Locate the cell with the specified text and output its [X, Y] center coordinate. 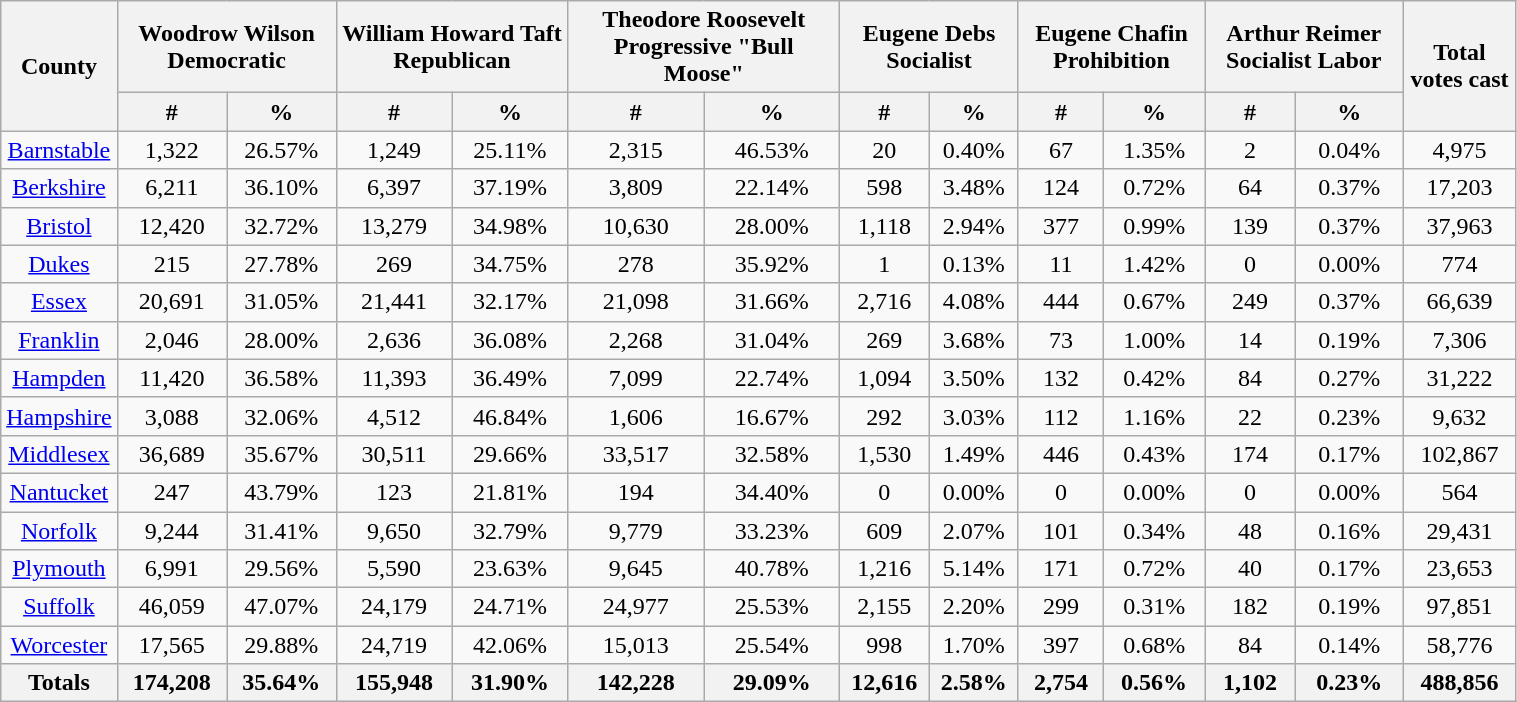
9,779 [636, 531]
25.53% [772, 607]
Plymouth [59, 569]
102,867 [1460, 454]
27.78% [282, 264]
2,716 [884, 302]
97,851 [1460, 607]
292 [884, 416]
2,268 [636, 340]
Dukes [59, 264]
William Howard Taft Republican [452, 47]
1.70% [974, 645]
66,639 [1460, 302]
4,975 [1460, 150]
35.64% [282, 683]
Berkshire [59, 188]
Essex [59, 302]
16.67% [772, 416]
21,098 [636, 302]
County [59, 66]
35.92% [772, 264]
34.98% [510, 226]
0.34% [1154, 531]
2,046 [172, 340]
46.53% [772, 150]
2,636 [394, 340]
31.41% [282, 531]
446 [1060, 454]
4.08% [974, 302]
488,856 [1460, 683]
1.35% [1154, 150]
6,397 [394, 188]
73 [1060, 340]
3.48% [974, 188]
29.88% [282, 645]
2,155 [884, 607]
21.81% [510, 492]
36.10% [282, 188]
67 [1060, 150]
0.14% [1349, 645]
1,249 [394, 150]
46.84% [510, 416]
36,689 [172, 454]
194 [636, 492]
29.66% [510, 454]
1,094 [884, 378]
24,719 [394, 645]
Theodore Roosevelt Progressive "Bull Moose" [704, 47]
21,441 [394, 302]
998 [884, 645]
31,222 [1460, 378]
101 [1060, 531]
123 [394, 492]
609 [884, 531]
2 [1250, 150]
3,809 [636, 188]
Nantucket [59, 492]
58,776 [1460, 645]
1,102 [1250, 683]
24,179 [394, 607]
1.00% [1154, 340]
29,431 [1460, 531]
Eugene Debs Socialist [930, 47]
112 [1060, 416]
32.17% [510, 302]
132 [1060, 378]
23,653 [1460, 569]
31.90% [510, 683]
Eugene Chafin Prohibition [1111, 47]
Franklin [59, 340]
Hampshire [59, 416]
23.63% [510, 569]
Suffolk [59, 607]
Norfolk [59, 531]
598 [884, 188]
0.43% [1154, 454]
774 [1460, 264]
3.03% [974, 416]
9,645 [636, 569]
0.99% [1154, 226]
249 [1250, 302]
11,420 [172, 378]
6,991 [172, 569]
Woodrow Wilson Democratic [226, 47]
1,216 [884, 569]
36.08% [510, 340]
Barnstable [59, 150]
33,517 [636, 454]
34.75% [510, 264]
1.16% [1154, 416]
182 [1250, 607]
29.09% [772, 683]
46,059 [172, 607]
42.06% [510, 645]
397 [1060, 645]
9,244 [172, 531]
13,279 [394, 226]
26.57% [282, 150]
30,511 [394, 454]
171 [1060, 569]
2,315 [636, 150]
Hampden [59, 378]
31.66% [772, 302]
2.07% [974, 531]
Totals [59, 683]
0.56% [1154, 683]
444 [1060, 302]
2.94% [974, 226]
14 [1250, 340]
2.20% [974, 607]
31.05% [282, 302]
247 [172, 492]
1 [884, 264]
22 [1250, 416]
40.78% [772, 569]
48 [1250, 531]
25.54% [772, 645]
7,306 [1460, 340]
32.72% [282, 226]
Arthur Reimer Socialist Labor [1304, 47]
29.56% [282, 569]
25.11% [510, 150]
4,512 [394, 416]
1,118 [884, 226]
0.31% [1154, 607]
124 [1060, 188]
0.40% [974, 150]
0.04% [1349, 150]
3.50% [974, 378]
0.68% [1154, 645]
0.27% [1349, 378]
47.07% [282, 607]
37.19% [510, 188]
9,632 [1460, 416]
0.16% [1349, 531]
Worcester [59, 645]
6,211 [172, 188]
10,630 [636, 226]
139 [1250, 226]
31.04% [772, 340]
174,208 [172, 683]
0.13% [974, 264]
12,420 [172, 226]
37,963 [1460, 226]
377 [1060, 226]
22.14% [772, 188]
36.58% [282, 378]
Middlesex [59, 454]
2,754 [1060, 683]
33.23% [772, 531]
17,203 [1460, 188]
142,228 [636, 683]
22.74% [772, 378]
155,948 [394, 683]
5.14% [974, 569]
20 [884, 150]
1,322 [172, 150]
32.79% [510, 531]
1,606 [636, 416]
7,099 [636, 378]
32.58% [772, 454]
1,530 [884, 454]
32.06% [282, 416]
1.49% [974, 454]
564 [1460, 492]
Total votes cast [1460, 66]
278 [636, 264]
24,977 [636, 607]
3,088 [172, 416]
174 [1250, 454]
1.42% [1154, 264]
64 [1250, 188]
36.49% [510, 378]
11,393 [394, 378]
0.42% [1154, 378]
9,650 [394, 531]
24.71% [510, 607]
0.67% [1154, 302]
17,565 [172, 645]
34.40% [772, 492]
12,616 [884, 683]
43.79% [282, 492]
11 [1060, 264]
2.58% [974, 683]
15,013 [636, 645]
5,590 [394, 569]
215 [172, 264]
20,691 [172, 302]
299 [1060, 607]
Bristol [59, 226]
40 [1250, 569]
3.68% [974, 340]
35.67% [282, 454]
